For the text-containing cell, return its midpoint in (X, Y) coordinate format. 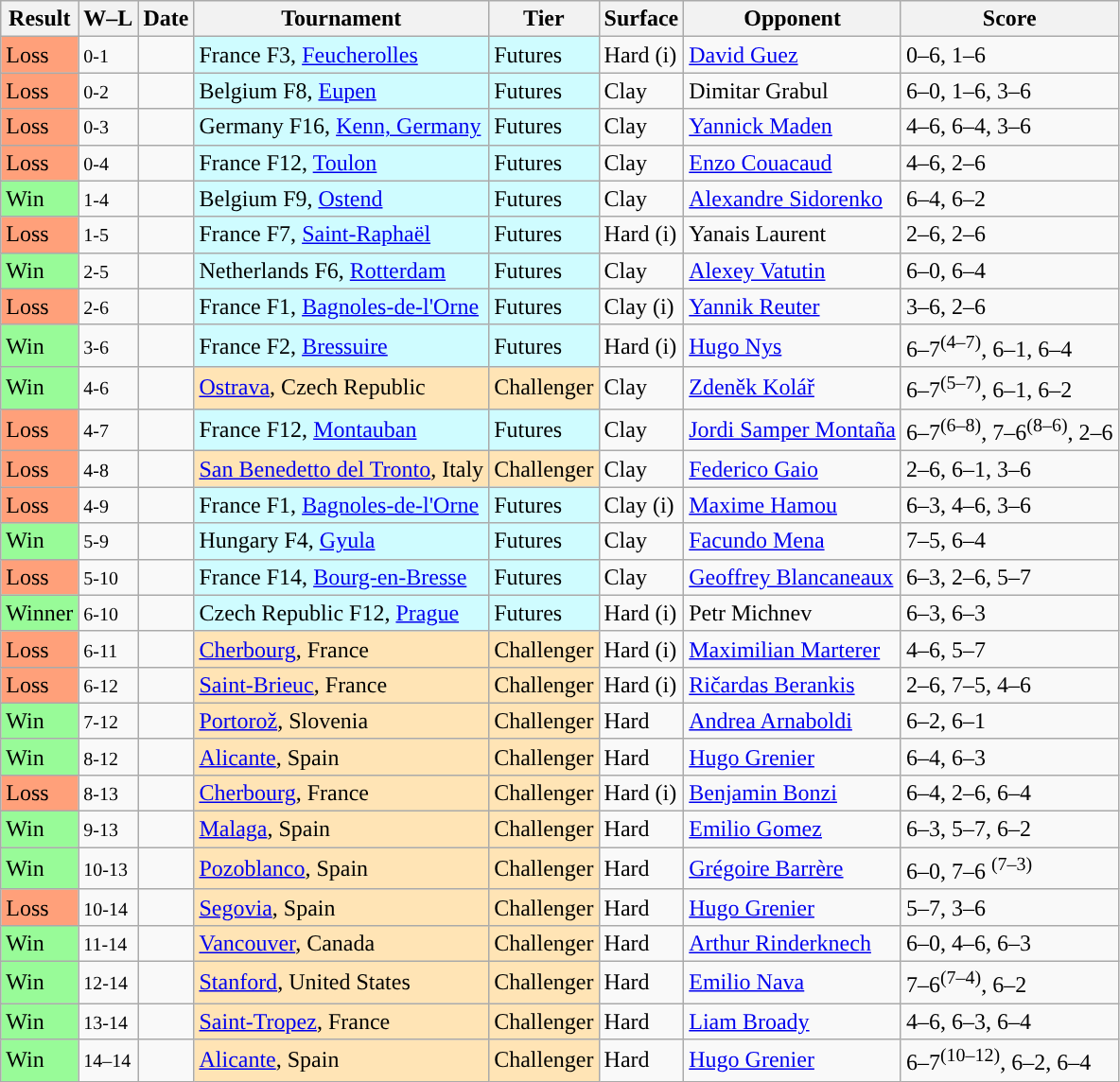
4-9 (108, 505)
Emilio Gomez (793, 829)
Maximilian Marterer (793, 649)
2–6, 7–5, 4–6 (1009, 685)
5-10 (108, 577)
12-14 (108, 982)
Segovia, Spain (341, 907)
Enzo Couacaud (793, 163)
0-1 (108, 55)
7-12 (108, 721)
6–0, 4–6, 6–3 (1009, 943)
Czech Republic F12, Prague (341, 613)
6–0, 1–6, 3–6 (1009, 91)
6–7(5–7), 6–1, 6–2 (1009, 388)
Petr Michnev (793, 613)
4-6 (108, 388)
0-3 (108, 127)
Ostrava, Czech Republic (341, 388)
France F7, Saint-Raphaël (341, 235)
7–6(7–4), 6–2 (1009, 982)
3-6 (108, 346)
Belgium F9, Ostend (341, 199)
Benjamin Bonzi (793, 794)
8-13 (108, 794)
Malaga, Spain (341, 829)
Yannick Maden (793, 127)
Alexey Vatutin (793, 270)
2-6 (108, 306)
Netherlands F6, Rotterdam (341, 270)
4-7 (108, 429)
Grégoire Barrère (793, 868)
Maxime Hamou (793, 505)
Winner (40, 613)
4–6, 5–7 (1009, 649)
6–4, 6–2 (1009, 199)
France F14, Bourg-en-Bresse (341, 577)
Facundo Mena (793, 541)
6–0, 6–4 (1009, 270)
0-2 (108, 91)
6-11 (108, 649)
6–3, 2–6, 5–7 (1009, 577)
11-14 (108, 943)
Liam Broady (793, 1021)
2–6, 6–1, 3–6 (1009, 469)
1-4 (108, 199)
Tournament (341, 19)
Hugo Nys (793, 346)
10-14 (108, 907)
5–7, 3–6 (1009, 907)
10-13 (108, 868)
Date (166, 19)
6–7(10–12), 6–2, 6–4 (1009, 1061)
5-9 (108, 541)
Ričardas Berankis (793, 685)
6–3, 6–3 (1009, 613)
3–6, 2–6 (1009, 306)
San Benedetto del Tronto, Italy (341, 469)
4–6, 6–4, 3–6 (1009, 127)
Zdeněk Kolář (793, 388)
Jordi Samper Montaña (793, 429)
Pozoblanco, Spain (341, 868)
W–L (108, 19)
Belgium F8, Eupen (341, 91)
France F12, Montauban (341, 429)
6–7(6–8), 7–6(8–6), 2–6 (1009, 429)
Andrea Arnaboldi (793, 721)
7–5, 6–4 (1009, 541)
Federico Gaio (793, 469)
Tier (544, 19)
6–3, 5–7, 6–2 (1009, 829)
4–6, 6–3, 6–4 (1009, 1021)
Result (40, 19)
Emilio Nava (793, 982)
Arthur Rinderknech (793, 943)
6–4, 6–3 (1009, 757)
6–7(4–7), 6–1, 6–4 (1009, 346)
France F2, Bressuire (341, 346)
Germany F16, Kenn, Germany (341, 127)
France F12, Toulon (341, 163)
David Guez (793, 55)
Vancouver, Canada (341, 943)
14–14 (108, 1061)
Portorož, Slovenia (341, 721)
Surface (641, 19)
6–2, 6–1 (1009, 721)
6–4, 2–6, 6–4 (1009, 794)
6-10 (108, 613)
6–3, 4–6, 3–6 (1009, 505)
4-8 (108, 469)
Opponent (793, 19)
Geoffrey Blancaneaux (793, 577)
Saint-Brieuc, France (341, 685)
0-4 (108, 163)
Saint-Tropez, France (341, 1021)
13-14 (108, 1021)
Yannik Reuter (793, 306)
6–0, 7–6 (7–3) (1009, 868)
Dimitar Grabul (793, 91)
9-13 (108, 829)
Yanais Laurent (793, 235)
6-12 (108, 685)
Alexandre Sidorenko (793, 199)
Score (1009, 19)
France F3, Feucherolles (341, 55)
8-12 (108, 757)
4–6, 2–6 (1009, 163)
1-5 (108, 235)
0–6, 1–6 (1009, 55)
2–6, 2–6 (1009, 235)
Hungary F4, Gyula (341, 541)
2-5 (108, 270)
Stanford, United States (341, 982)
